Capture the cell that displays the provided text and extract its [X, Y] central coordinate. 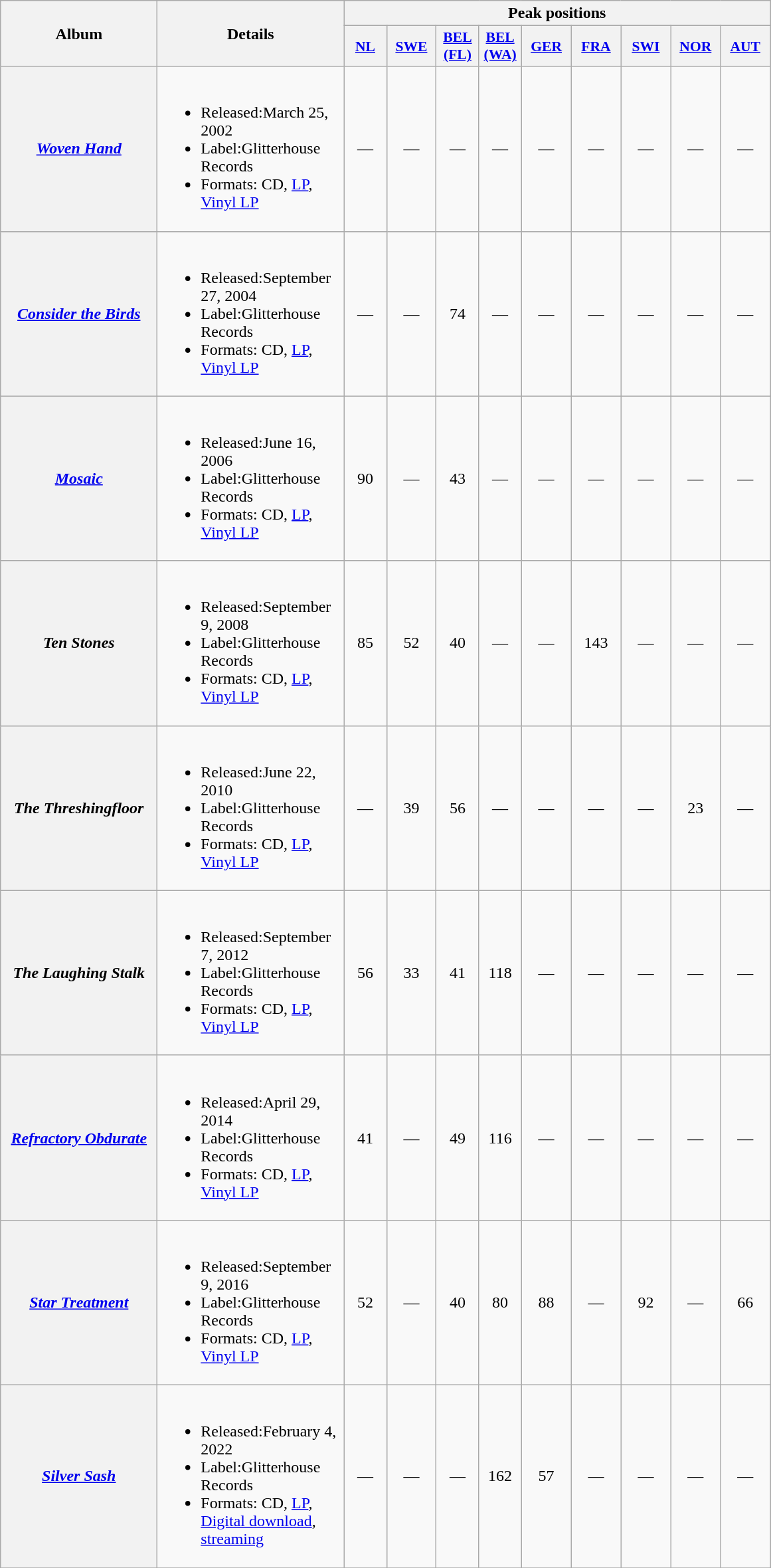
Details [251, 33]
92 [645, 1302]
143 [596, 643]
39 [412, 808]
Silver Sash [79, 1476]
GER [546, 47]
Album [79, 33]
SWI [645, 47]
The Laughing Stalk [79, 973]
Ten Stones [79, 643]
118 [500, 973]
66 [745, 1302]
AUT [745, 47]
Consider the Birds [79, 314]
Released:September 9, 2016Label:Glitterhouse RecordsFormats: CD, LP, Vinyl LP [251, 1302]
BEL(FL) [458, 47]
23 [696, 808]
Peak positions [557, 13]
Released:September 9, 2008Label:Glitterhouse RecordsFormats: CD, LP, Vinyl LP [251, 643]
85 [365, 643]
Released:September 7, 2012Label:Glitterhouse RecordsFormats: CD, LP, Vinyl LP [251, 973]
88 [546, 1302]
BEL(WA) [500, 47]
FRA [596, 47]
90 [365, 478]
Released:June 22, 2010Label:Glitterhouse RecordsFormats: CD, LP, Vinyl LP [251, 808]
The Threshingfloor [79, 808]
Released:February 4, 2022Label:Glitterhouse RecordsFormats: CD, LP, Digital download, streaming [251, 1476]
162 [500, 1476]
80 [500, 1302]
SWE [412, 47]
Released:April 29, 2014Label:Glitterhouse RecordsFormats: CD, LP, Vinyl LP [251, 1137]
NL [365, 47]
Woven Hand [79, 149]
NOR [696, 47]
74 [458, 314]
Released:September 27, 2004Label:Glitterhouse RecordsFormats: CD, LP, Vinyl LP [251, 314]
Released:June 16, 2006Label:Glitterhouse RecordsFormats: CD, LP, Vinyl LP [251, 478]
49 [458, 1137]
43 [458, 478]
Mosaic [79, 478]
Refractory Obdurate [79, 1137]
116 [500, 1137]
57 [546, 1476]
Released:March 25, 2002Label:Glitterhouse RecordsFormats: CD, LP, Vinyl LP [251, 149]
Star Treatment [79, 1302]
33 [412, 973]
